Scan for the cell matching the given text and deliver its (X, Y) coordinate at center. 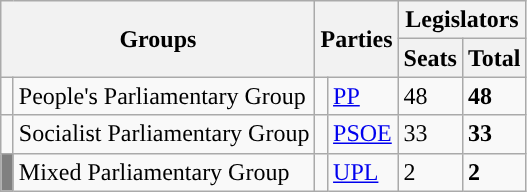
People's Parliamentary Group (164, 96)
Total (494, 58)
PSOE (363, 134)
UPL (363, 172)
Groups (158, 39)
Mixed Parliamentary Group (164, 172)
Socialist Parliamentary Group (164, 134)
Legislators (462, 20)
Parties (356, 39)
Seats (430, 58)
PP (363, 96)
